Locate the cell with the specified text and output its [X, Y] center coordinate. 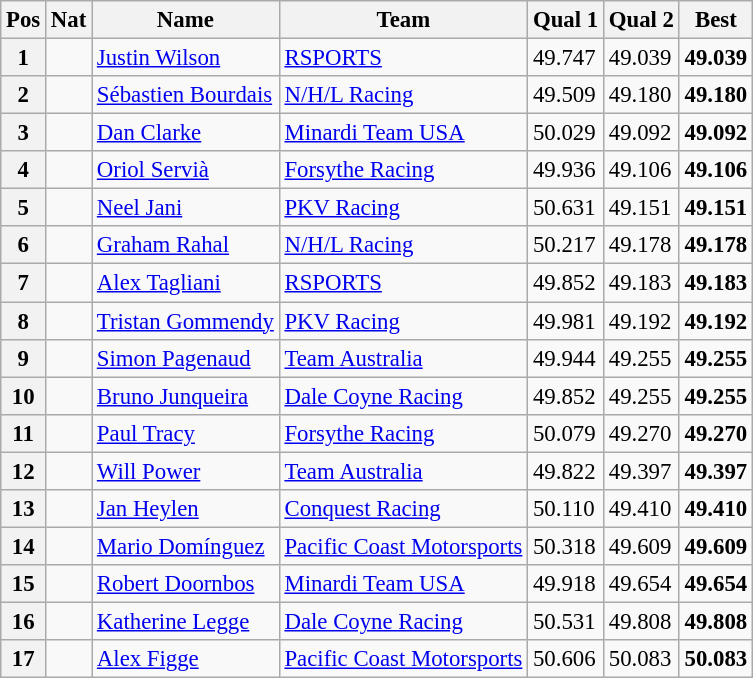
10 [24, 396]
14 [24, 546]
3 [24, 133]
Conquest Racing [404, 509]
49.981 [566, 321]
Justin Wilson [186, 58]
Jan Heylen [186, 509]
8 [24, 321]
Team [404, 20]
50.110 [566, 509]
7 [24, 283]
16 [24, 621]
Qual 1 [566, 20]
50.217 [566, 245]
Bruno Junqueira [186, 396]
12 [24, 471]
49.918 [566, 584]
6 [24, 245]
1 [24, 58]
Mario Domínguez [186, 546]
50.531 [566, 621]
49.509 [566, 95]
Oriol Servià [186, 170]
50.606 [566, 659]
13 [24, 509]
5 [24, 208]
Pos [24, 20]
Paul Tracy [186, 433]
Dan Clarke [186, 133]
Will Power [186, 471]
4 [24, 170]
Best [716, 20]
Katherine Legge [186, 621]
49.944 [566, 358]
11 [24, 433]
50.318 [566, 546]
Simon Pagenaud [186, 358]
Name [186, 20]
50.079 [566, 433]
Robert Doornbos [186, 584]
49.747 [566, 58]
50.029 [566, 133]
15 [24, 584]
Nat [69, 20]
Neel Jani [186, 208]
Sébastien Bourdais [186, 95]
Alex Figge [186, 659]
Qual 2 [641, 20]
9 [24, 358]
2 [24, 95]
17 [24, 659]
Alex Tagliani [186, 283]
Graham Rahal [186, 245]
Tristan Gommendy [186, 321]
49.936 [566, 170]
50.631 [566, 208]
49.822 [566, 471]
